Detect which cell encompasses the target text, then output its [X, Y] center coordinate. 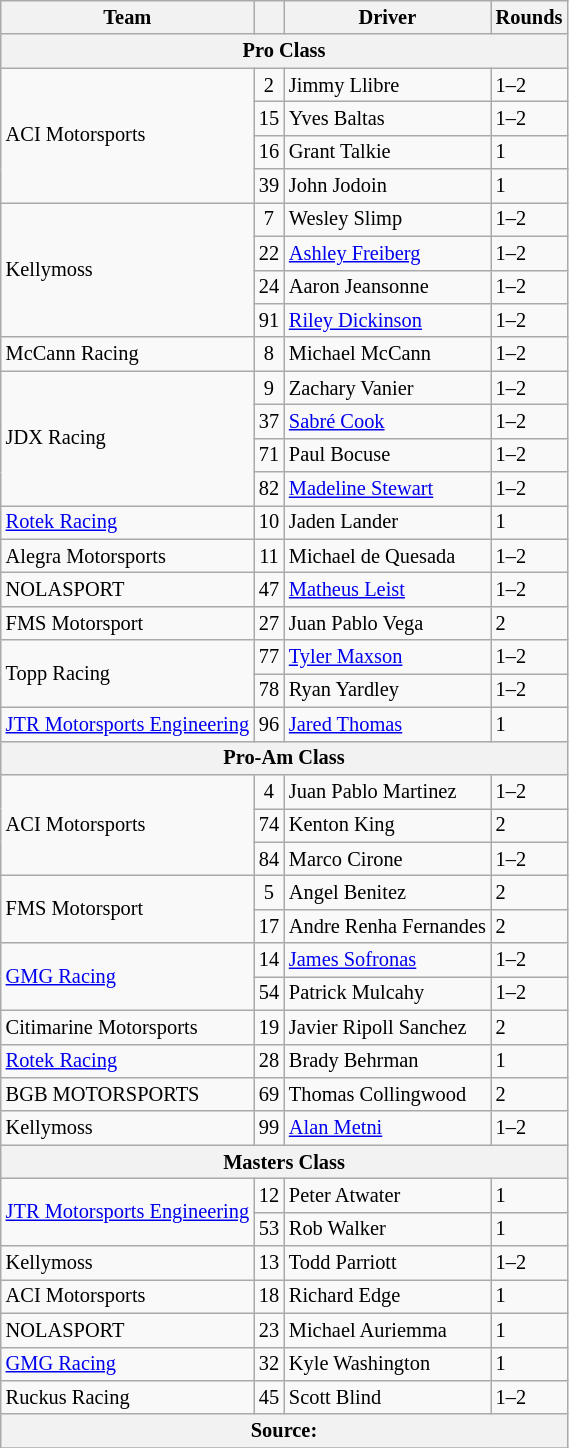
Rob Walker [388, 1229]
27 [269, 623]
Michael de Quesada [388, 556]
Thomas Collingwood [388, 1094]
Jaden Lander [388, 522]
11 [269, 556]
Andre Renha Fernandes [388, 926]
Brady Behrman [388, 1061]
4 [269, 791]
37 [269, 421]
Driver [388, 17]
BGB MOTORSPORTS [128, 1094]
Riley Dickinson [388, 320]
84 [269, 859]
Tyler Maxson [388, 657]
James Sofronas [388, 960]
5 [269, 892]
Alegra Motorsports [128, 556]
12 [269, 1195]
13 [269, 1263]
14 [269, 960]
Ryan Yardley [388, 690]
Matheus Leist [388, 589]
32 [269, 1364]
Michael Auriemma [388, 1330]
23 [269, 1330]
91 [269, 320]
15 [269, 118]
Angel Benitez [388, 892]
Source: [284, 1431]
28 [269, 1061]
47 [269, 589]
78 [269, 690]
18 [269, 1296]
74 [269, 825]
Michael McCann [388, 354]
Paul Bocuse [388, 455]
Sabré Cook [388, 421]
82 [269, 489]
24 [269, 287]
Kyle Washington [388, 1364]
77 [269, 657]
39 [269, 186]
99 [269, 1128]
16 [269, 152]
Kenton King [388, 825]
Juan Pablo Vega [388, 623]
JDX Racing [128, 438]
7 [269, 219]
Patrick Mulcahy [388, 993]
Scott Blind [388, 1397]
9 [269, 388]
53 [269, 1229]
Pro Class [284, 51]
Topp Racing [128, 674]
Zachary Vanier [388, 388]
Masters Class [284, 1162]
John Jodoin [388, 186]
Jimmy Llibre [388, 85]
Alan Metni [388, 1128]
96 [269, 724]
Madeline Stewart [388, 489]
Ruckus Racing [128, 1397]
22 [269, 253]
Yves Baltas [388, 118]
Todd Parriott [388, 1263]
Peter Atwater [388, 1195]
Wesley Slimp [388, 219]
McCann Racing [128, 354]
54 [269, 993]
Aaron Jeansonne [388, 287]
71 [269, 455]
8 [269, 354]
Rounds [530, 17]
Jared Thomas [388, 724]
Grant Talkie [388, 152]
Javier Ripoll Sanchez [388, 1027]
Richard Edge [388, 1296]
Team [128, 17]
Pro-Am Class [284, 758]
Juan Pablo Martinez [388, 791]
17 [269, 926]
10 [269, 522]
Ashley Freiberg [388, 253]
19 [269, 1027]
45 [269, 1397]
Marco Cirone [388, 859]
69 [269, 1094]
Citimarine Motorsports [128, 1027]
